Extract the [X, Y] coordinate from the center of the cell holding the provided text.  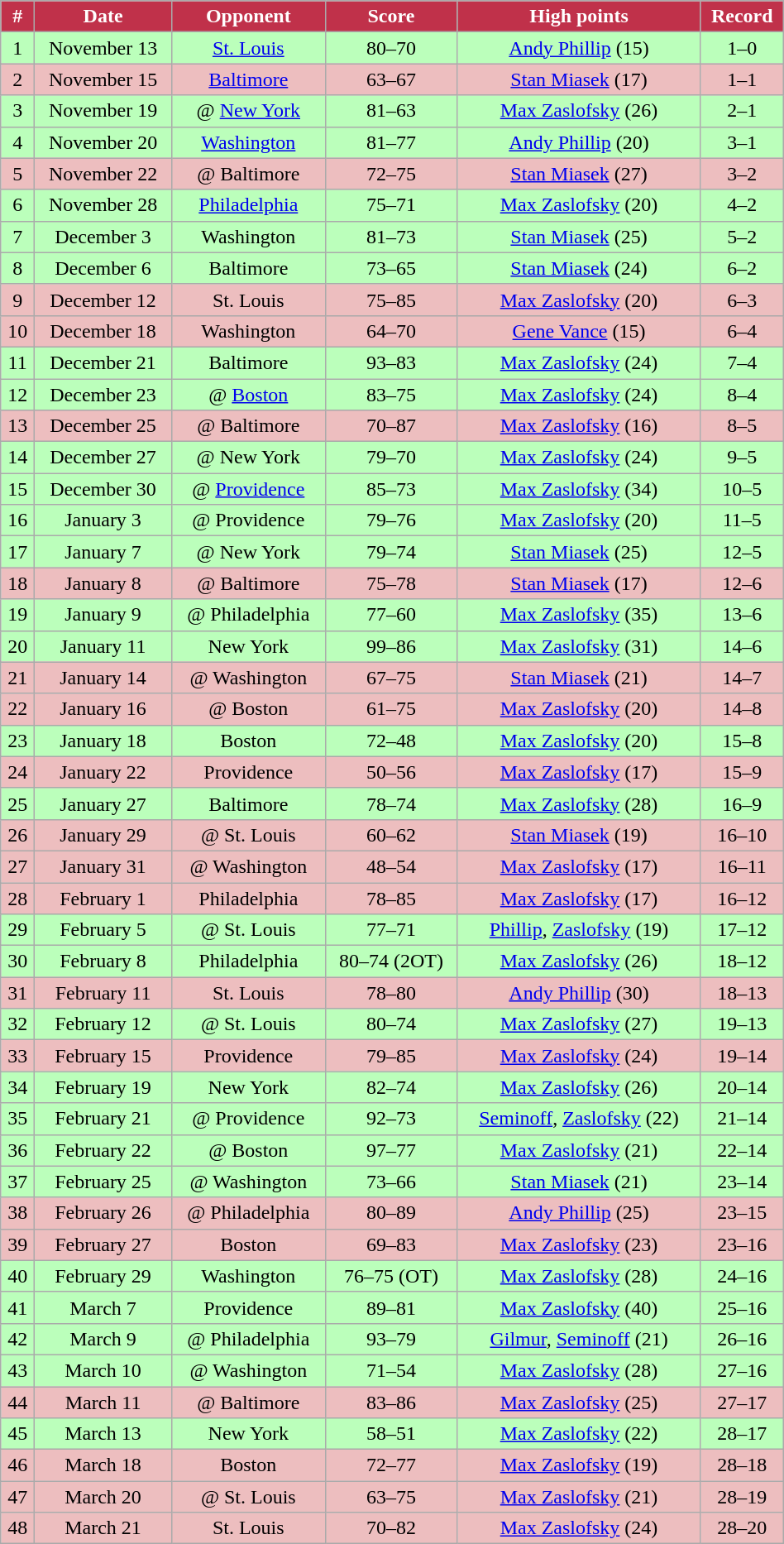
24 [18, 772]
83–75 [391, 395]
March 21 [103, 1528]
January 7 [103, 552]
61–75 [391, 709]
March 11 [103, 1403]
November 20 [103, 142]
81–73 [391, 237]
92–73 [391, 1119]
Max Zaslofsky (35) [579, 615]
27 [18, 866]
16–12 [742, 898]
26–16 [742, 1339]
47 [18, 1497]
23–14 [742, 1182]
63–75 [391, 1497]
Stan Miasek (27) [579, 174]
23 [18, 741]
Andy Phillip (25) [579, 1213]
March 18 [103, 1465]
23–16 [742, 1244]
January 22 [103, 772]
60–62 [391, 835]
12 [18, 395]
78–80 [391, 993]
32 [18, 1024]
Max Zaslofsky (31) [579, 646]
20–14 [742, 1087]
93–79 [391, 1339]
75–85 [391, 300]
9 [18, 300]
19–14 [742, 1056]
January 27 [103, 803]
14–7 [742, 678]
23–15 [742, 1213]
75–78 [391, 583]
12–5 [742, 552]
Max Zaslofsky (34) [579, 489]
17–12 [742, 930]
82–74 [391, 1087]
High points [579, 17]
March 7 [103, 1307]
February 8 [103, 961]
January 16 [103, 709]
83–86 [391, 1403]
1–1 [742, 79]
February 26 [103, 1213]
48–54 [391, 866]
81–63 [391, 111]
Stan Miasek (24) [579, 268]
10–5 [742, 489]
January 14 [103, 678]
Max Zaslofsky (23) [579, 1244]
73–65 [391, 268]
# [18, 17]
November 19 [103, 111]
58–51 [391, 1434]
69–83 [391, 1244]
80–74 [391, 1024]
January 8 [103, 583]
February 15 [103, 1056]
79–76 [391, 520]
3–2 [742, 174]
22 [18, 709]
November 28 [103, 205]
Gene Vance (15) [579, 331]
99–86 [391, 646]
35 [18, 1119]
Andy Phillip (15) [579, 48]
33 [18, 1056]
78–85 [391, 898]
Date [103, 17]
28–18 [742, 1465]
30 [18, 961]
February 29 [103, 1276]
6–4 [742, 331]
79–70 [391, 458]
February 5 [103, 930]
Gilmur, Seminoff (21) [579, 1339]
6 [18, 205]
38 [18, 1213]
31 [18, 993]
28–19 [742, 1497]
March 10 [103, 1370]
16 [18, 520]
46 [18, 1465]
72–75 [391, 174]
80–70 [391, 48]
80–89 [391, 1213]
January 11 [103, 646]
18–12 [742, 961]
14–8 [742, 709]
Andy Phillip (30) [579, 993]
25–16 [742, 1307]
19–13 [742, 1024]
February 27 [103, 1244]
November 22 [103, 174]
February 22 [103, 1150]
70–87 [391, 426]
20 [18, 646]
8–4 [742, 395]
50–56 [391, 772]
27–17 [742, 1403]
37 [18, 1182]
13–6 [742, 615]
January 9 [103, 615]
2–1 [742, 111]
February 25 [103, 1182]
December 25 [103, 426]
43 [18, 1370]
64–70 [391, 331]
December 3 [103, 237]
81–77 [391, 142]
21 [18, 678]
December 18 [103, 331]
12–6 [742, 583]
45 [18, 1434]
November 15 [103, 79]
6–2 [742, 268]
14–6 [742, 646]
Seminoff, Zaslofsky (22) [579, 1119]
1 [18, 48]
Max Zaslofsky (40) [579, 1307]
Andy Phillip (20) [579, 142]
5–2 [742, 237]
26 [18, 835]
15 [18, 489]
71–54 [391, 1370]
77–60 [391, 615]
28 [18, 898]
42 [18, 1339]
16–9 [742, 803]
22–14 [742, 1150]
28–17 [742, 1434]
11 [18, 362]
85–73 [391, 489]
40 [18, 1276]
44 [18, 1403]
28–20 [742, 1528]
67–75 [391, 678]
15–9 [742, 772]
Phillip, Zaslofsky (19) [579, 930]
December 6 [103, 268]
39 [18, 1244]
72–77 [391, 1465]
14 [18, 458]
17 [18, 552]
March 9 [103, 1339]
January 31 [103, 866]
March 13 [103, 1434]
7 [18, 237]
3–1 [742, 142]
January 3 [103, 520]
93–83 [391, 362]
72–48 [391, 741]
97–77 [391, 1150]
18–13 [742, 993]
89–81 [391, 1307]
7–4 [742, 362]
63–67 [391, 79]
Max Zaslofsky (27) [579, 1024]
27–16 [742, 1370]
24–16 [742, 1276]
34 [18, 1087]
18 [18, 583]
36 [18, 1150]
Stan Miasek (19) [579, 835]
19 [18, 615]
41 [18, 1307]
79–74 [391, 552]
February 11 [103, 993]
76–75 (OT) [391, 1276]
January 29 [103, 835]
Max Zaslofsky (16) [579, 426]
79–85 [391, 1056]
January 18 [103, 741]
December 23 [103, 395]
21–14 [742, 1119]
3 [18, 111]
8–5 [742, 426]
15–8 [742, 741]
February 21 [103, 1119]
December 12 [103, 300]
29 [18, 930]
70–82 [391, 1528]
November 13 [103, 48]
1–0 [742, 48]
Max Zaslofsky (22) [579, 1434]
48 [18, 1528]
December 21 [103, 362]
December 27 [103, 458]
78–74 [391, 803]
16–10 [742, 835]
2 [18, 79]
February 12 [103, 1024]
80–74 (2OT) [391, 961]
75–71 [391, 205]
77–71 [391, 930]
Record [742, 17]
February 1 [103, 898]
6–3 [742, 300]
Opponent [249, 17]
December 30 [103, 489]
5 [18, 174]
Max Zaslofsky (19) [579, 1465]
4–2 [742, 205]
10 [18, 331]
25 [18, 803]
8 [18, 268]
March 20 [103, 1497]
Max Zaslofsky (25) [579, 1403]
4 [18, 142]
11–5 [742, 520]
13 [18, 426]
February 19 [103, 1087]
9–5 [742, 458]
Score [391, 17]
73–66 [391, 1182]
16–11 [742, 866]
